Return the (X, Y) coordinate for the center point of the cell that contains the specified text.  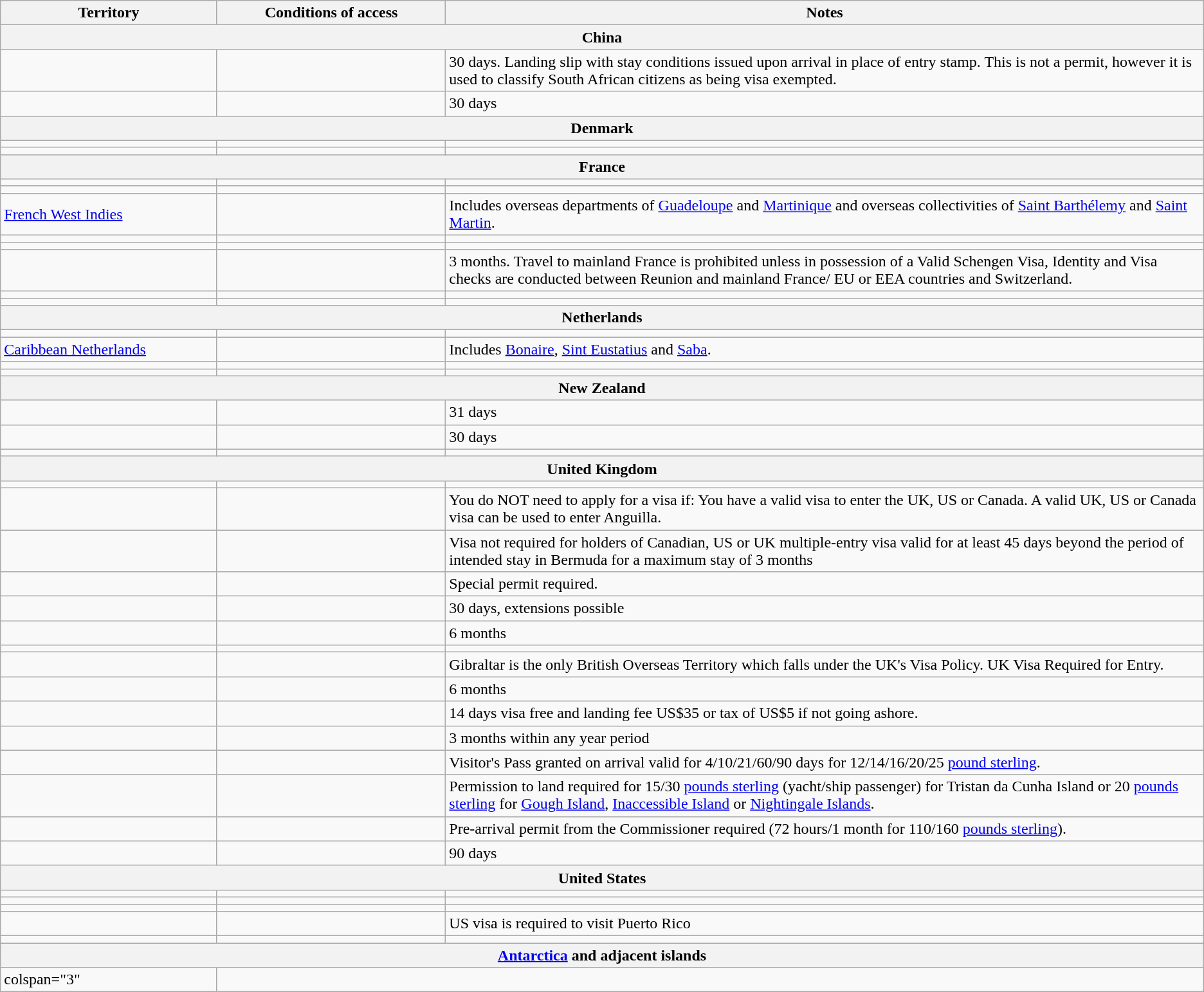
colspan="3" (109, 980)
French West Indies (109, 214)
New Zealand (602, 388)
Includes overseas departments of Guadeloupe and Martinique and overseas collectivities of Saint Barthélemy and Saint Martin. (825, 214)
3 months within any year period (825, 738)
14 days visa free and landing fee US$35 or tax of US$5 if not going ashore. (825, 713)
United States (602, 877)
Caribbean Netherlands (109, 349)
Pre-arrival permit from the Commissioner required (72 hours/1 month for 110/160 pounds sterling). (825, 829)
Antarctica and adjacent islands (602, 955)
United Kingdom (602, 468)
90 days (825, 853)
Gibraltar is the only British Overseas Territory which falls under the UK's Visa Policy. UK Visa Required for Entry. (825, 665)
31 days (825, 412)
Conditions of access (331, 13)
Territory (109, 13)
US visa is required to visit Puerto Rico (825, 924)
Netherlands (602, 318)
France (602, 167)
Visitor's Pass granted on arrival valid for 4/10/21/60/90 days for 12/14/16/20/25 pound sterling. (825, 762)
Notes (825, 13)
China (602, 37)
Includes Bonaire, Sint Eustatius and Saba. (825, 349)
Special permit required. (825, 584)
30 days, extensions possible (825, 609)
Denmark (602, 128)
